Search for the cell housing the specified text and yield its (x, y) center coordinate. 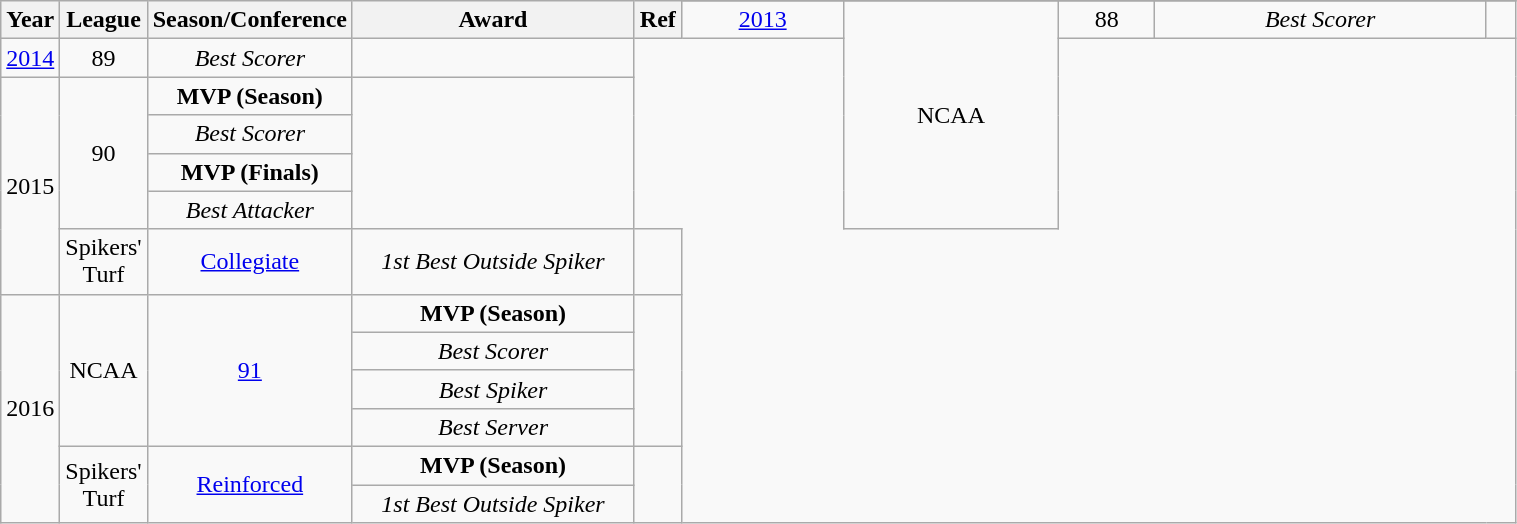
Best Attacker (250, 210)
Best Server (492, 427)
88 (1107, 20)
Ref (658, 20)
Award (492, 20)
Best Spiker (492, 389)
91 (250, 370)
90 (104, 153)
Year (30, 20)
Collegiate (250, 262)
2013 (762, 20)
MVP (Finals) (250, 172)
2014 (30, 58)
Season/Conference (250, 20)
League (104, 20)
Reinforced (250, 484)
2015 (30, 186)
89 (104, 58)
2016 (30, 408)
